For the text-containing cell, return its midpoint in (x, y) coordinate format. 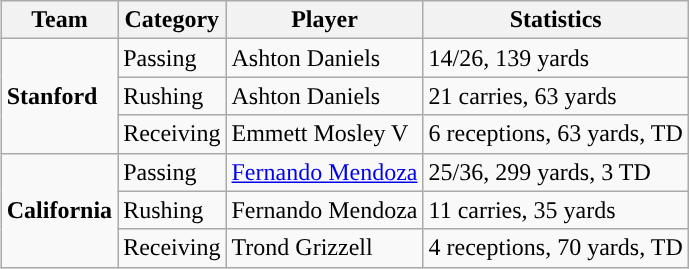
6 receptions, 63 yards, TD (556, 134)
Emmett Mosley V (324, 134)
Category (172, 20)
14/26, 139 yards (556, 58)
4 receptions, 70 yards, TD (556, 248)
25/36, 299 yards, 3 TD (556, 172)
Stanford (59, 96)
California (59, 210)
11 carries, 35 yards (556, 210)
Player (324, 20)
21 carries, 63 yards (556, 96)
Statistics (556, 20)
Trond Grizzell (324, 248)
Team (59, 20)
